Pinpoint the cell where the given text exists, returning its (x, y) midpoint coordinate. 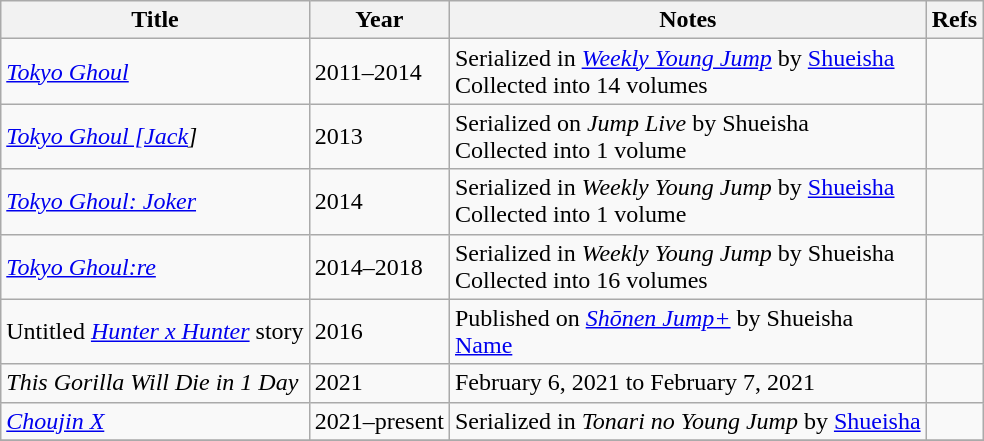
Published on Shōnen Jump+ by ShueishaName (688, 332)
February 6, 2021 to February 7, 2021 (688, 383)
2021 (379, 383)
Serialized in Tonari no Young Jump by Shueisha (688, 421)
Tokyo Ghoul:re (155, 266)
Untitled Hunter x Hunter story (155, 332)
2014 (379, 202)
2016 (379, 332)
2021–present (379, 421)
2013 (379, 136)
Tokyo Ghoul (155, 72)
Title (155, 20)
Tokyo Ghoul: Joker (155, 202)
Serialized in Weekly Young Jump by ShueishaCollected into 14 volumes (688, 72)
2014–2018 (379, 266)
Serialized in Weekly Young Jump by ShueishaCollected into 1 volume (688, 202)
Tokyo Ghoul [Jack] (155, 136)
Notes (688, 20)
Serialized in Weekly Young Jump by ShueishaCollected into 16 volumes (688, 266)
2011–2014 (379, 72)
Year (379, 20)
This Gorilla Will Die in 1 Day (155, 383)
Serialized on Jump Live by ShueishaCollected into 1 volume (688, 136)
Refs (954, 20)
Choujin X (155, 421)
